Pinpoint the cell where the given text exists, returning its (x, y) midpoint coordinate. 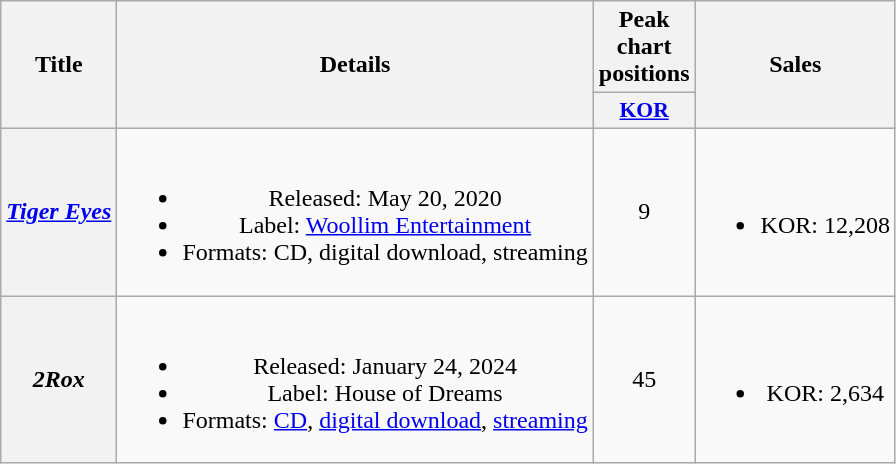
KOR (644, 111)
Tiger Eyes (59, 212)
45 (644, 380)
9 (644, 212)
Title (59, 65)
Sales (795, 65)
Peak chart positions (644, 47)
Details (355, 65)
KOR: 12,208 (795, 212)
Released: January 24, 2024Label: House of DreamsFormats: CD, digital download, streaming (355, 380)
KOR: 2,634 (795, 380)
Released: May 20, 2020Label: Woollim EntertainmentFormats: CD, digital download, streaming (355, 212)
2Rox (59, 380)
